Extract the (x, y) coordinate from the center of the cell holding the provided text.  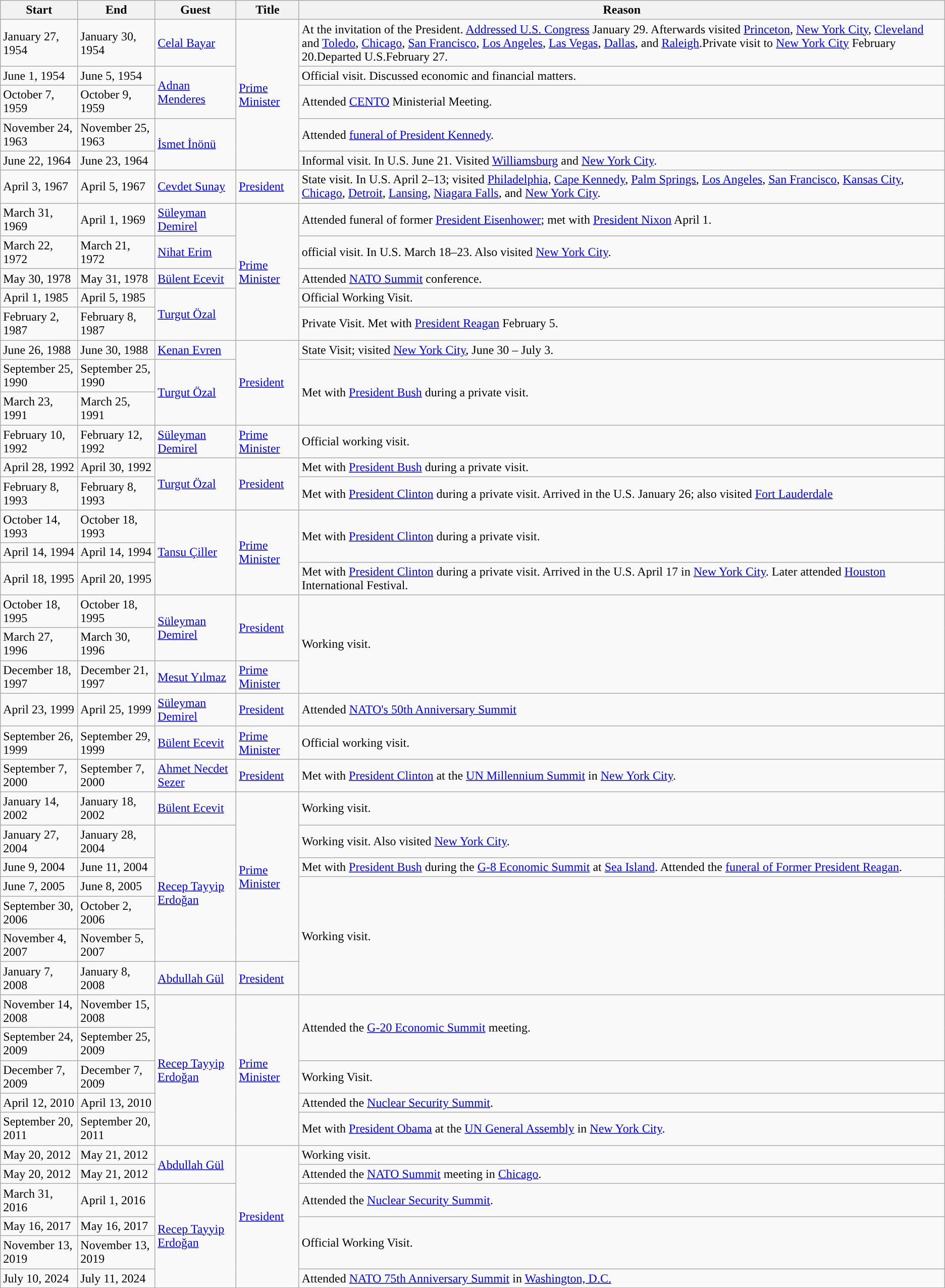
January 7, 2008 (39, 978)
March 22, 1972 (39, 252)
January 28, 2004 (116, 841)
Attended NATO 75th Anniversary Summit in Washington, D.C. (622, 1278)
October 2, 2006 (116, 913)
Met with President Bush during the G-8 Economic Summit at Sea Island. Attended the funeral of Former President Reagan. (622, 867)
Mesut Yılmaz (196, 677)
Nihat Erim (196, 252)
June 8, 2005 (116, 887)
January 14, 2002 (39, 808)
Tansu Çiller (196, 552)
April 5, 1967 (116, 187)
Working visit. Also visited New York City. (622, 841)
November 4, 2007 (39, 945)
October 7, 1959 (39, 102)
Cevdet Sunay (196, 187)
February 8, 1987 (116, 323)
March 25, 1991 (116, 409)
official visit. In U.S. March 18–23. Also visited New York City. (622, 252)
Met with President Clinton during a private visit. Arrived in the U.S. April 17 in New York City. Later attended Houston International Festival. (622, 579)
Reason (622, 10)
April 28, 1992 (39, 468)
Adnan Menderes (196, 92)
Official visit. Discussed economic and financial matters. (622, 76)
April 1, 2016 (116, 1200)
May 30, 1978 (39, 278)
July 10, 2024 (39, 1278)
May 31, 1978 (116, 278)
Met with President Clinton during a private visit. (622, 536)
Met with President Obama at the UN General Assembly in New York City. (622, 1129)
April 5, 1985 (116, 297)
September 24, 2009 (39, 1044)
January 30, 1954 (116, 43)
February 10, 1992 (39, 441)
March 31, 2016 (39, 1200)
March 27, 1996 (39, 644)
Informal visit. In U.S. June 21. Visited Williamsburg and New York City. (622, 161)
October 18, 1993 (116, 526)
June 5, 1954 (116, 76)
Attended CENTO Ministerial Meeting. (622, 102)
November 14, 2008 (39, 1011)
Attended the G-20 Economic Summit meeting. (622, 1027)
November 15, 2008 (116, 1011)
June 9, 2004 (39, 867)
Attended funeral of President Kennedy. (622, 134)
April 25, 1999 (116, 710)
İsmet İnönü (196, 144)
Guest (196, 10)
December 18, 1997 (39, 677)
November 25, 1963 (116, 134)
February 12, 1992 (116, 441)
Attended NATO's 50th Anniversary Summit (622, 710)
April 1, 1985 (39, 297)
June 23, 1964 (116, 161)
Start (39, 10)
September 26, 1999 (39, 742)
Met with President Clinton at the UN Millennium Summit in New York City. (622, 776)
Ahmet Necdet Sezer (196, 776)
January 8, 2008 (116, 978)
March 23, 1991 (39, 409)
January 27, 1954 (39, 43)
Working Visit. (622, 1076)
Attended funeral of former President Eisenhower; met with President Nixon April 1. (622, 219)
March 30, 1996 (116, 644)
December 21, 1997 (116, 677)
September 25, 2009 (116, 1044)
February 2, 1987 (39, 323)
Title (268, 10)
Kenan Evren (196, 350)
State Visit; visited New York City, June 30 – July 3. (622, 350)
Met with President Clinton during a private visit. Arrived in the U.S. January 26; also visited Fort Lauderdale (622, 494)
June 11, 2004 (116, 867)
September 29, 1999 (116, 742)
November 5, 2007 (116, 945)
June 26, 1988 (39, 350)
April 18, 1995 (39, 579)
April 13, 2010 (116, 1103)
January 27, 2004 (39, 841)
June 30, 1988 (116, 350)
April 30, 1992 (116, 468)
June 22, 1964 (39, 161)
April 12, 2010 (39, 1103)
March 21, 1972 (116, 252)
Attended the NATO Summit meeting in Chicago. (622, 1174)
April 1, 1969 (116, 219)
Attended NATO Summit conference. (622, 278)
End (116, 10)
June 7, 2005 (39, 887)
April 3, 1967 (39, 187)
September 30, 2006 (39, 913)
April 23, 1999 (39, 710)
March 31, 1969 (39, 219)
June 1, 1954 (39, 76)
Private Visit. Met with President Reagan February 5. (622, 323)
October 14, 1993 (39, 526)
July 11, 2024 (116, 1278)
April 20, 1995 (116, 579)
Celal Bayar (196, 43)
January 18, 2002 (116, 808)
October 9, 1959 (116, 102)
November 24, 1963 (39, 134)
